Identify which cell holds the provided text, then report its [x, y] central coordinate. 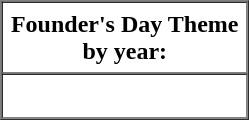
Founder's Day Themeby year: [125, 38]
